Extract the [x, y] coordinate from the center of the cell holding the provided text.  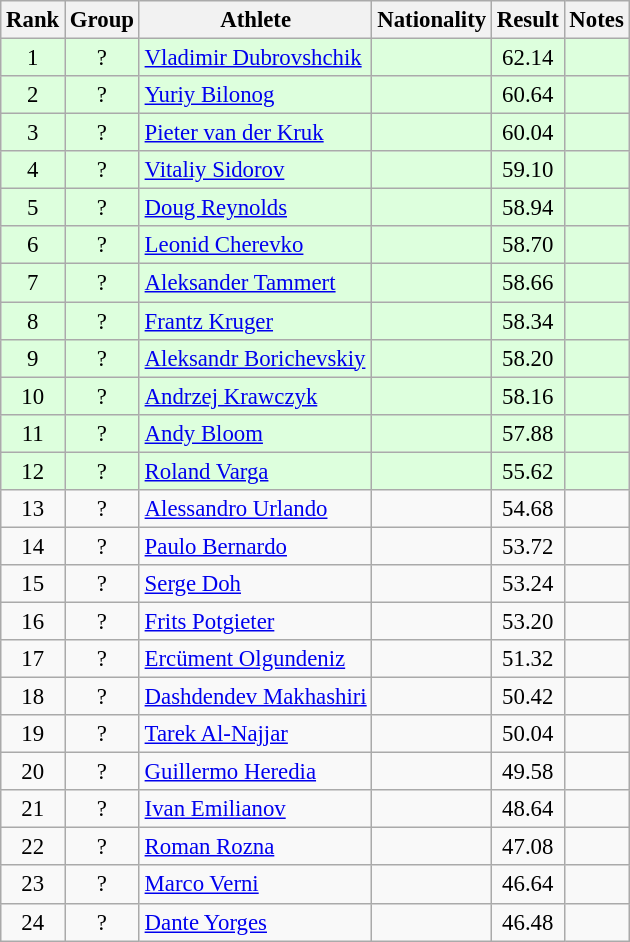
7 [33, 283]
11 [33, 433]
16 [33, 621]
Alessandro Urlando [256, 509]
9 [33, 358]
Pieter van der Kruk [256, 133]
3 [33, 133]
58.94 [528, 208]
Yuriy Bilonog [256, 95]
Ercüment Olgundeniz [256, 659]
53.24 [528, 584]
Vladimir Dubrovshchik [256, 58]
Rank [33, 20]
48.64 [528, 809]
Aleksandr Borichevskiy [256, 358]
Leonid Cherevko [256, 245]
Nationality [432, 20]
8 [33, 321]
46.48 [528, 922]
23 [33, 885]
58.34 [528, 321]
15 [33, 584]
6 [33, 245]
5 [33, 208]
58.66 [528, 283]
Andy Bloom [256, 433]
Andrzej Krawczyk [256, 396]
10 [33, 396]
53.72 [528, 546]
Dashdendev Makhashiri [256, 697]
1 [33, 58]
60.64 [528, 95]
60.04 [528, 133]
57.88 [528, 433]
51.32 [528, 659]
19 [33, 734]
2 [33, 95]
53.20 [528, 621]
46.64 [528, 885]
Serge Doh [256, 584]
Frantz Kruger [256, 321]
47.08 [528, 847]
12 [33, 471]
14 [33, 546]
17 [33, 659]
24 [33, 922]
Marco Verni [256, 885]
Tarek Al-Najjar [256, 734]
22 [33, 847]
Athlete [256, 20]
49.58 [528, 772]
50.42 [528, 697]
Aleksander Tammert [256, 283]
21 [33, 809]
58.20 [528, 358]
Notes [596, 20]
18 [33, 697]
Vitaliy Sidorov [256, 170]
Result [528, 20]
Roland Varga [256, 471]
62.14 [528, 58]
Roman Rozna [256, 847]
Ivan Emilianov [256, 809]
13 [33, 509]
Frits Potgieter [256, 621]
55.62 [528, 471]
Group [102, 20]
58.70 [528, 245]
Paulo Bernardo [256, 546]
Guillermo Heredia [256, 772]
4 [33, 170]
Dante Yorges [256, 922]
59.10 [528, 170]
50.04 [528, 734]
Doug Reynolds [256, 208]
58.16 [528, 396]
54.68 [528, 509]
20 [33, 772]
